Pinpoint the cell where the given text exists, returning its (x, y) midpoint coordinate. 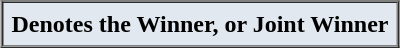
Denotes the Winner, or Joint Winner (200, 24)
